From the cell containing the given text, extract its center point as [x, y] coordinate. 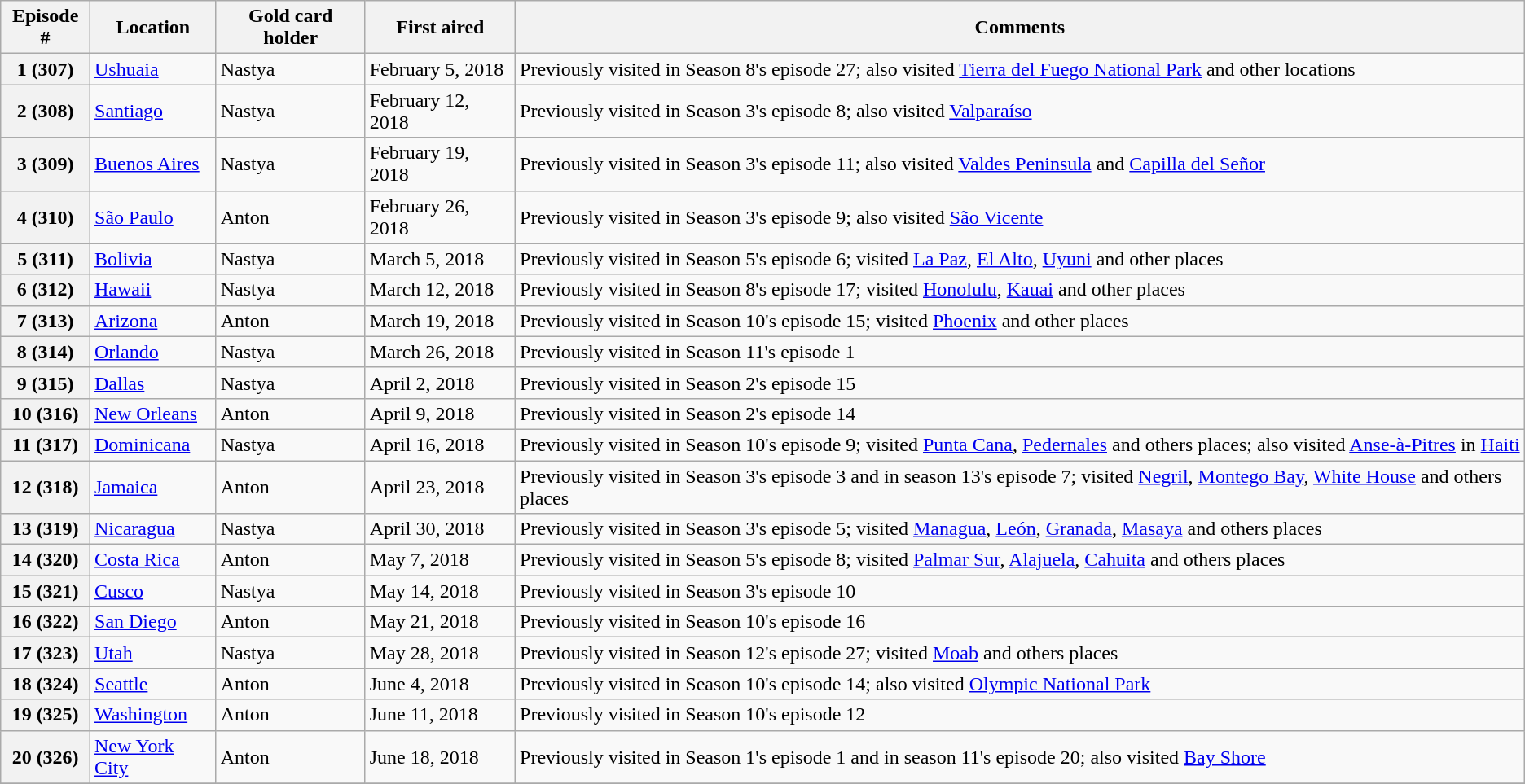
May 21, 2018 [440, 622]
17 (323) [46, 653]
Nicaragua [153, 529]
March 12, 2018 [440, 290]
1 (307) [46, 69]
Previously visited in Season 5's episode 8; visited Palmar Sur, Alajuela, Cahuita and others places [1020, 560]
6 (312) [46, 290]
Previously visited in Season 5's episode 6; visited La Paz, El Alto, Uyuni and other places [1020, 259]
March 26, 2018 [440, 352]
Location [153, 28]
New Orleans [153, 414]
Cusco [153, 591]
April 23, 2018 [440, 487]
2 (308) [46, 111]
5 (311) [46, 259]
São Paulo [153, 217]
Buenos Aires [153, 164]
June 11, 2018 [440, 715]
April 9, 2018 [440, 414]
13 (319) [46, 529]
Dallas [153, 383]
Previously visited in Season 10's episode 12 [1020, 715]
Previously visited in Season 3's episode 5; visited Managua, León, Granada, Masaya and others places [1020, 529]
Arizona [153, 321]
Gold card holder [290, 28]
Previously visited in Season 8's episode 27; also visited Tierra del Fuego National Park and other locations [1020, 69]
Utah [153, 653]
Bolivia [153, 259]
3 (309) [46, 164]
Previously visited in Season 10's episode 16 [1020, 622]
Santiago [153, 111]
Previously visited in Season 1's episode 1 and in season 11's episode 20; also visited Bay Shore [1020, 757]
March 19, 2018 [440, 321]
Ushuaia [153, 69]
Jamaica [153, 487]
February 26, 2018 [440, 217]
7 (313) [46, 321]
18 (324) [46, 684]
10 (316) [46, 414]
Previously visited in Season 12's episode 27; visited Moab and others places [1020, 653]
Seattle [153, 684]
19 (325) [46, 715]
Orlando [153, 352]
11 (317) [46, 445]
May 7, 2018 [440, 560]
Previously visited in Season 10's episode 15; visited Phoenix and other places [1020, 321]
4 (310) [46, 217]
15 (321) [46, 591]
Previously visited in Season 11's episode 1 [1020, 352]
April 30, 2018 [440, 529]
Washington [153, 715]
Dominicana [153, 445]
Previously visited in Season 3's episode 11; also visited Valdes Peninsula and Capilla del Señor [1020, 164]
April 2, 2018 [440, 383]
New York City [153, 757]
San Diego [153, 622]
Episode # [46, 28]
8 (314) [46, 352]
June 18, 2018 [440, 757]
Previously visited in Season 3's episode 3 and in season 13's episode 7; visited Negril, Montego Bay, White House and others places [1020, 487]
Previously visited in Season 3's episode 8; also visited Valparaíso [1020, 111]
Comments [1020, 28]
February 5, 2018 [440, 69]
First aired [440, 28]
February 12, 2018 [440, 111]
16 (322) [46, 622]
May 14, 2018 [440, 591]
Hawaii [153, 290]
April 16, 2018 [440, 445]
May 28, 2018 [440, 653]
14 (320) [46, 560]
Previously visited in Season 3's episode 10 [1020, 591]
June 4, 2018 [440, 684]
Previously visited in Season 2's episode 15 [1020, 383]
20 (326) [46, 757]
February 19, 2018 [440, 164]
12 (318) [46, 487]
Costa Rica [153, 560]
Previously visited in Season 3's episode 9; also visited São Vicente [1020, 217]
9 (315) [46, 383]
March 5, 2018 [440, 259]
Previously visited in Season 10's episode 9; visited Punta Cana, Pedernales and others places; also visited Anse-à-Pitres in Haiti [1020, 445]
Previously visited in Season 10's episode 14; also visited Olympic National Park [1020, 684]
Previously visited in Season 2's episode 14 [1020, 414]
Previously visited in Season 8's episode 17; visited Honolulu, Kauai and other places [1020, 290]
